Return (x, y) of the center of cell containing provided text 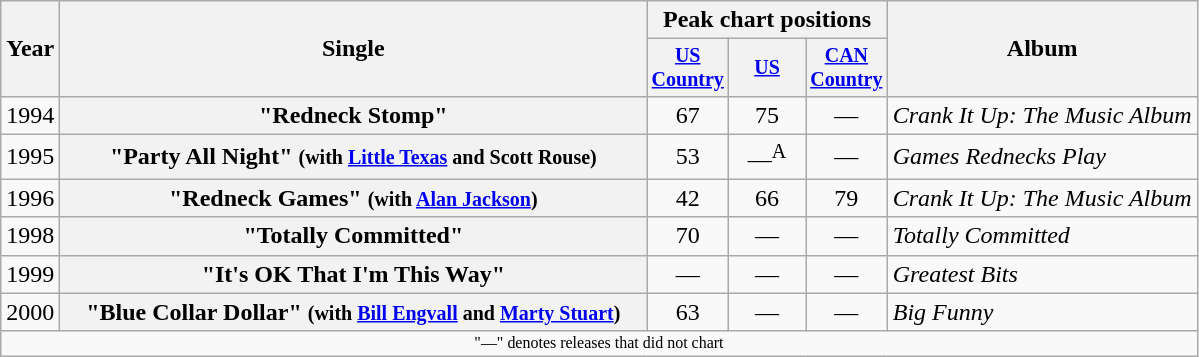
63 (688, 312)
Album (1042, 49)
"Party All Night" (with Little Texas and Scott Rouse) (354, 156)
1995 (30, 156)
"Redneck Stomp" (354, 115)
"Blue Collar Dollar" (with Bill Engvall and Marty Stuart) (354, 312)
53 (688, 156)
42 (688, 198)
US (768, 68)
75 (768, 115)
CAN Country (847, 68)
1994 (30, 115)
US Country (688, 68)
67 (688, 115)
Big Funny (1042, 312)
Peak chart positions (767, 20)
1996 (30, 198)
70 (688, 236)
"It's OK That I'm This Way" (354, 274)
Totally Committed (1042, 236)
Games Rednecks Play (1042, 156)
Single (354, 49)
Greatest Bits (1042, 274)
2000 (30, 312)
66 (768, 198)
"—" denotes releases that did not chart (599, 343)
1999 (30, 274)
—A (768, 156)
1998 (30, 236)
Year (30, 49)
"Redneck Games" (with Alan Jackson) (354, 198)
"Totally Committed" (354, 236)
79 (847, 198)
